Pinpoint the cell where the given text exists, returning its (x, y) midpoint coordinate. 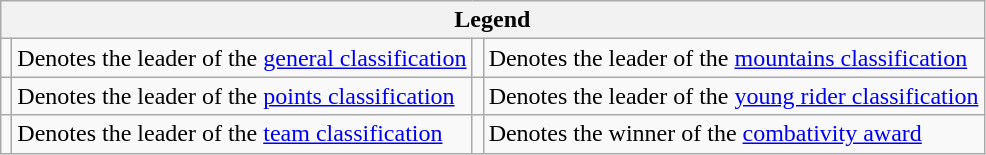
Denotes the leader of the points classification (242, 96)
Denotes the leader of the team classification (242, 134)
Legend (492, 20)
Denotes the leader of the general classification (242, 58)
Denotes the winner of the combativity award (734, 134)
Denotes the leader of the young rider classification (734, 96)
Denotes the leader of the mountains classification (734, 58)
